Return [X, Y] of the center of cell containing provided text 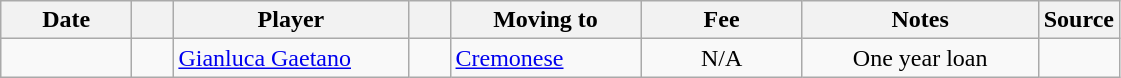
Notes [920, 20]
Date [66, 20]
Gianluca Gaetano [291, 58]
Fee [722, 20]
Source [1078, 20]
Player [291, 20]
N/A [722, 58]
One year loan [920, 58]
Cremonese [546, 58]
Moving to [546, 20]
